From the cell containing the given text, extract its center point as (x, y) coordinate. 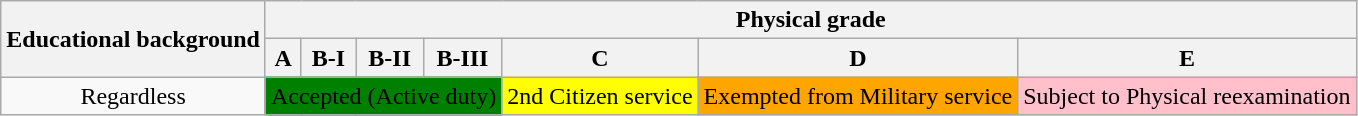
A (282, 58)
Educational background (134, 39)
C (600, 58)
2nd Citizen service (600, 96)
E (1187, 58)
Regardless (134, 96)
B-III (462, 58)
B-II (390, 58)
Exempted from Military service (858, 96)
Physical grade (810, 20)
D (858, 58)
B-I (328, 58)
Accepted (Active duty) (383, 96)
Subject to Physical reexamination (1187, 96)
